Determine the (x, y) coordinate at the center of the cell enclosing the given text.  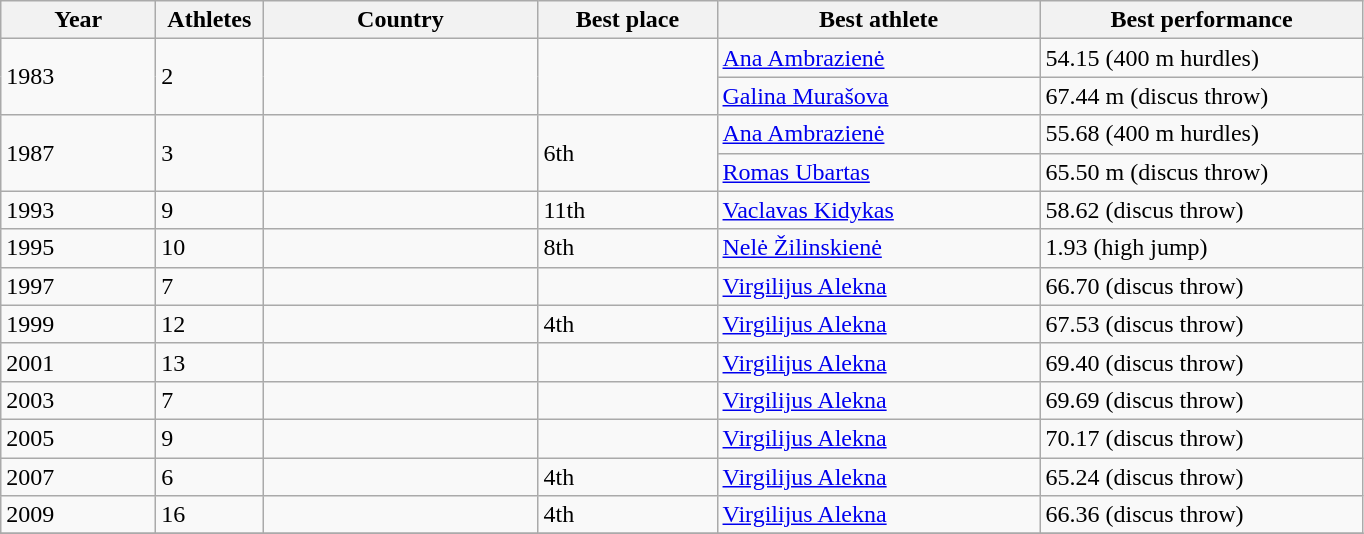
6 (210, 477)
Vaclavas Kidykas (878, 210)
2009 (78, 515)
13 (210, 362)
1983 (78, 77)
2005 (78, 438)
6th (628, 153)
Year (78, 20)
65.50 m (discus throw) (1202, 172)
Athletes (210, 20)
Best performance (1202, 20)
69.40 (discus throw) (1202, 362)
12 (210, 324)
3 (210, 153)
66.36 (discus throw) (1202, 515)
11th (628, 210)
1987 (78, 153)
69.69 (discus throw) (1202, 400)
67.44 m (discus throw) (1202, 96)
70.17 (discus throw) (1202, 438)
2001 (78, 362)
1.93 (high jump) (1202, 248)
16 (210, 515)
Nelė Žilinskienė (878, 248)
1995 (78, 248)
1993 (78, 210)
10 (210, 248)
67.53 (discus throw) (1202, 324)
55.68 (400 m hurdles) (1202, 134)
54.15 (400 m hurdles) (1202, 58)
Country (400, 20)
2 (210, 77)
Best place (628, 20)
66.70 (discus throw) (1202, 286)
2003 (78, 400)
8th (628, 248)
2007 (78, 477)
65.24 (discus throw) (1202, 477)
Galina Murašova (878, 96)
1997 (78, 286)
Romas Ubartas (878, 172)
1999 (78, 324)
Best athlete (878, 20)
58.62 (discus throw) (1202, 210)
